From the cell containing the given text, extract its center point as [x, y] coordinate. 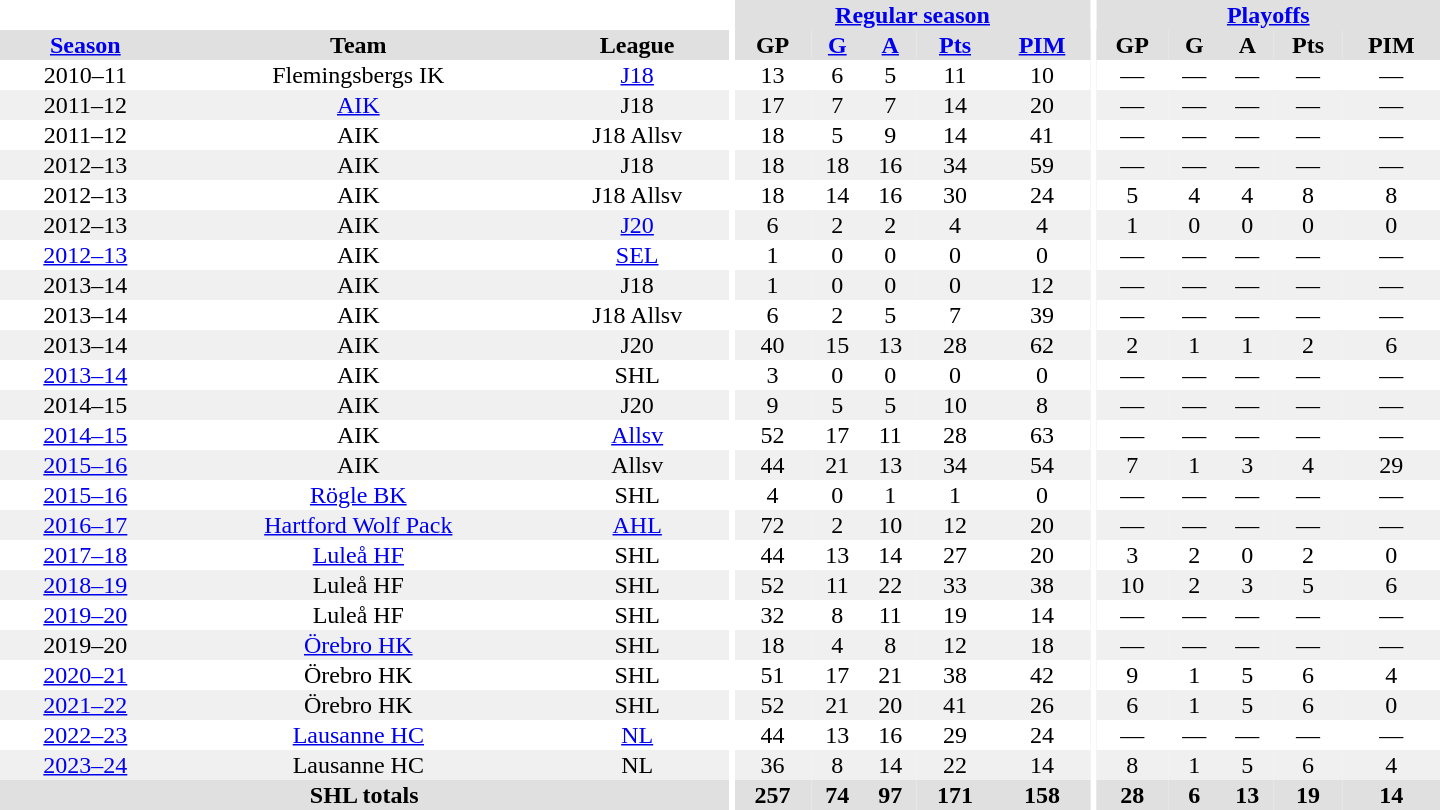
2016–17 [86, 525]
40 [772, 345]
62 [1042, 345]
2020–21 [86, 675]
27 [955, 555]
2023–24 [86, 765]
2010–11 [86, 75]
Playoffs [1268, 15]
15 [838, 345]
54 [1042, 465]
59 [1042, 165]
26 [1042, 705]
63 [1042, 435]
32 [772, 615]
171 [955, 795]
League [638, 45]
Hartford Wolf Pack [358, 525]
Rögle BK [358, 495]
2018–19 [86, 585]
AHL [638, 525]
Regular season [912, 15]
51 [772, 675]
2017–18 [86, 555]
36 [772, 765]
158 [1042, 795]
97 [890, 795]
SEL [638, 255]
30 [955, 195]
42 [1042, 675]
33 [955, 585]
72 [772, 525]
257 [772, 795]
SHL totals [364, 795]
Season [86, 45]
Team [358, 45]
Flemingsbergs IK [358, 75]
39 [1042, 315]
74 [838, 795]
2021–22 [86, 705]
2022–23 [86, 735]
